Pinpoint the cell where the given text exists, returning its [x, y] midpoint coordinate. 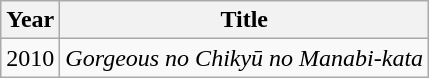
Year [30, 20]
Gorgeous no Chikyū no Manabi-kata [244, 58]
2010 [30, 58]
Title [244, 20]
